Return the (x, y) coordinate for the center point of the cell that contains the specified text.  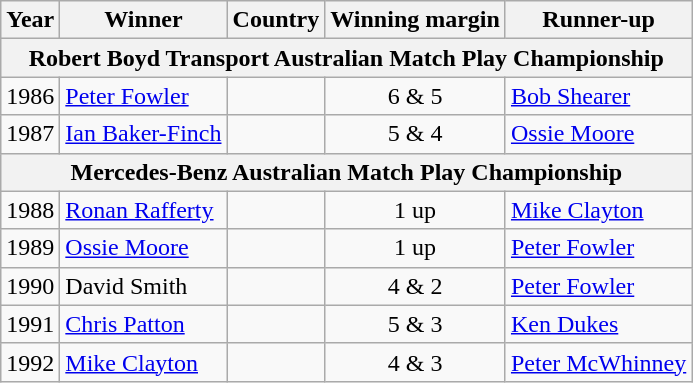
1987 (30, 134)
Robert Boyd Transport Australian Match Play Championship (346, 58)
6 & 5 (416, 96)
Ronan Rafferty (144, 210)
David Smith (144, 286)
Ken Dukes (598, 324)
Peter McWhinney (598, 362)
Bob Shearer (598, 96)
Winning margin (416, 20)
Year (30, 20)
Runner-up (598, 20)
Winner (144, 20)
Mercedes-Benz Australian Match Play Championship (346, 172)
1988 (30, 210)
1991 (30, 324)
1992 (30, 362)
Ian Baker-Finch (144, 134)
4 & 3 (416, 362)
Chris Patton (144, 324)
1986 (30, 96)
1990 (30, 286)
4 & 2 (416, 286)
5 & 3 (416, 324)
Country (276, 20)
1989 (30, 248)
5 & 4 (416, 134)
